Identify which cell holds the provided text, then report its (X, Y) central coordinate. 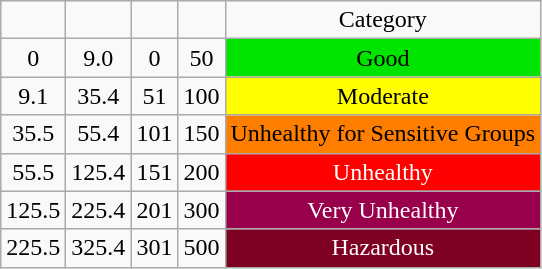
325.4 (98, 248)
Very Unhealthy (383, 210)
125.5 (34, 210)
201 (154, 210)
Hazardous (383, 248)
500 (202, 248)
Category (383, 20)
100 (202, 96)
200 (202, 172)
151 (154, 172)
35.5 (34, 134)
9.1 (34, 96)
50 (202, 58)
Unhealthy (383, 172)
55.5 (34, 172)
225.4 (98, 210)
225.5 (34, 248)
55.4 (98, 134)
Unhealthy for Sensitive Groups (383, 134)
125.4 (98, 172)
51 (154, 96)
Moderate (383, 96)
9.0 (98, 58)
300 (202, 210)
150 (202, 134)
101 (154, 134)
Good (383, 58)
301 (154, 248)
35.4 (98, 96)
